Pinpoint the cell where the given text exists, returning its [X, Y] midpoint coordinate. 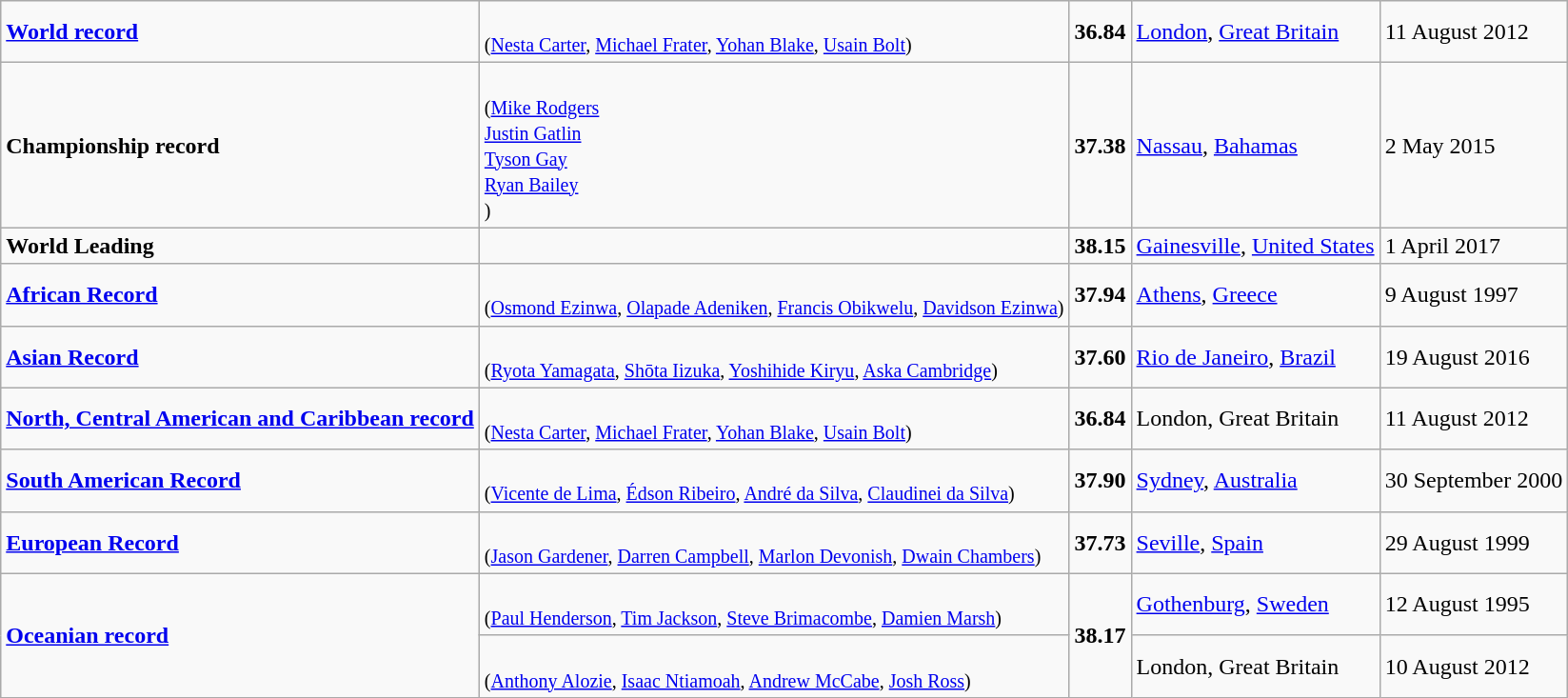
37.38 [1101, 145]
38.15 [1101, 246]
38.17 [1101, 635]
37.60 [1101, 356]
10 August 2012 [1474, 667]
19 August 2016 [1474, 356]
(Jason Gardener, Darren Campbell, Marlon Devonish, Dwain Chambers) [774, 543]
World record [240, 32]
Rio de Janeiro, Brazil [1255, 356]
Gainesville, United States [1255, 246]
(Ryota Yamagata, Shōta Iizuka, Yoshihide Kiryu, Aska Cambridge) [774, 356]
South American Record [240, 480]
29 August 1999 [1474, 543]
(Osmond Ezinwa, Olapade Adeniken, Francis Obikwelu, Davidson Ezinwa) [774, 295]
9 August 1997 [1474, 295]
Asian Record [240, 356]
12 August 1995 [1474, 604]
37.90 [1101, 480]
2 May 2015 [1474, 145]
World Leading [240, 246]
(Vicente de Lima, Édson Ribeiro, André da Silva, Claudinei da Silva) [774, 480]
30 September 2000 [1474, 480]
Athens, Greece [1255, 295]
(Mike RodgersJustin GatlinTyson GayRyan Bailey) [774, 145]
(Paul Henderson, Tim Jackson, Steve Brimacombe, Damien Marsh) [774, 604]
African Record [240, 295]
37.73 [1101, 543]
Championship record [240, 145]
North, Central American and Caribbean record [240, 419]
European Record [240, 543]
Sydney, Australia [1255, 480]
37.94 [1101, 295]
1 April 2017 [1474, 246]
Gothenburg, Sweden [1255, 604]
Oceanian record [240, 635]
(Anthony Alozie, Isaac Ntiamoah, Andrew McCabe, Josh Ross) [774, 667]
Seville, Spain [1255, 543]
Nassau, Bahamas [1255, 145]
